Locate the cell with the specified text and output its [x, y] center coordinate. 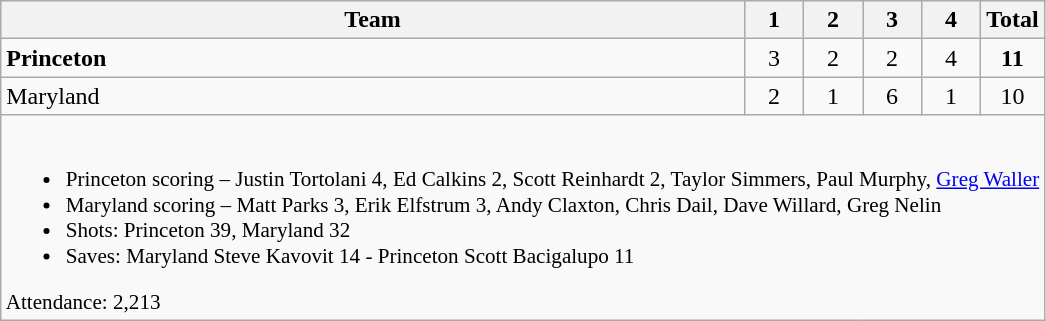
Princeton [373, 58]
Total [1013, 20]
Team [373, 20]
Maryland [373, 96]
11 [1013, 58]
10 [1013, 96]
6 [892, 96]
